Output the (x, y) coordinate of the center of the cell containing the given text.  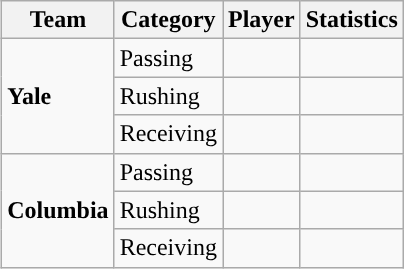
Statistics (352, 20)
Columbia (58, 210)
Yale (58, 96)
Player (261, 20)
Category (168, 20)
Team (58, 20)
